Return (x, y) of the center of cell containing provided text 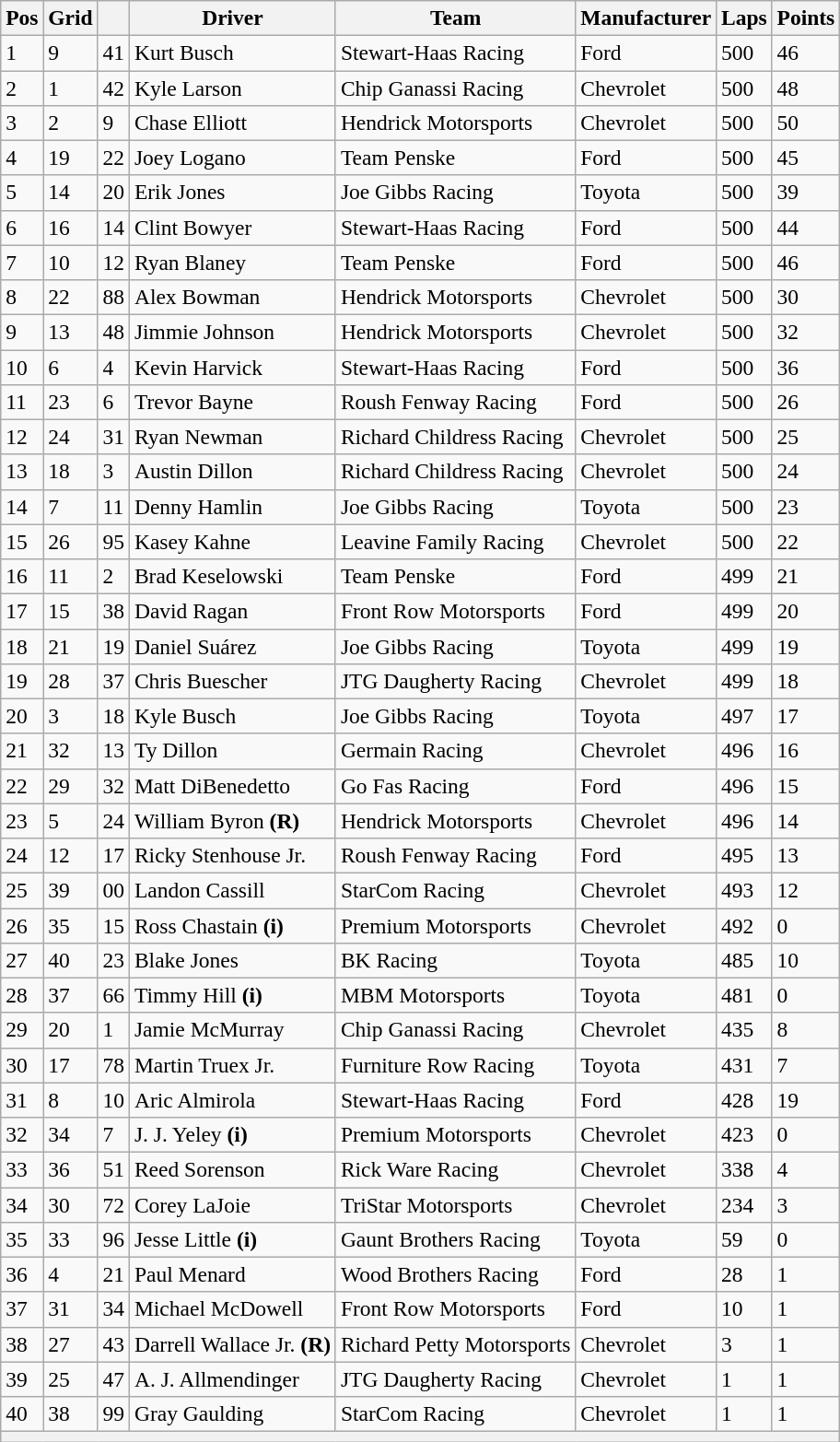
Austin Dillon (232, 472)
78 (113, 1065)
Darrell Wallace Jr. (R) (232, 1344)
Martin Truex Jr. (232, 1065)
72 (113, 1204)
59 (744, 1239)
99 (113, 1413)
Michael McDowell (232, 1309)
41 (113, 53)
Points (806, 18)
43 (113, 1344)
Kyle Larson (232, 88)
David Ragan (232, 611)
Alex Bowman (232, 297)
Kyle Busch (232, 716)
481 (744, 995)
Trevor Bayne (232, 402)
Blake Jones (232, 960)
45 (806, 158)
Jesse Little (i) (232, 1239)
Ross Chastain (i) (232, 925)
Wood Brothers Racing (455, 1274)
Aric Almirola (232, 1100)
Clint Bowyer (232, 228)
Joey Logano (232, 158)
00 (113, 890)
Erik Jones (232, 193)
50 (806, 123)
Rick Ware Racing (455, 1169)
Kasey Kahne (232, 542)
Kurt Busch (232, 53)
47 (113, 1379)
497 (744, 716)
Landon Cassill (232, 890)
495 (744, 855)
Ty Dillon (232, 751)
Jamie McMurray (232, 1030)
TriStar Motorsports (455, 1204)
Ryan Blaney (232, 263)
485 (744, 960)
J. J. Yeley (i) (232, 1134)
Paul Menard (232, 1274)
66 (113, 995)
A. J. Allmendinger (232, 1379)
Leavine Family Racing (455, 542)
Grid (70, 18)
51 (113, 1169)
Brad Keselowski (232, 576)
Matt DiBenedetto (232, 786)
435 (744, 1030)
Ryan Newman (232, 437)
493 (744, 890)
Richard Petty Motorsports (455, 1344)
MBM Motorsports (455, 995)
Reed Sorenson (232, 1169)
Jimmie Johnson (232, 332)
Corey LaJoie (232, 1204)
Furniture Row Racing (455, 1065)
88 (113, 297)
42 (113, 88)
431 (744, 1065)
William Byron (R) (232, 821)
Chase Elliott (232, 123)
Gaunt Brothers Racing (455, 1239)
492 (744, 925)
Chris Buescher (232, 681)
Ricky Stenhouse Jr. (232, 855)
Go Fas Racing (455, 786)
Manufacturer (647, 18)
95 (113, 542)
BK Racing (455, 960)
96 (113, 1239)
Germain Racing (455, 751)
234 (744, 1204)
Pos (22, 18)
338 (744, 1169)
Laps (744, 18)
Denny Hamlin (232, 507)
428 (744, 1100)
Kevin Harvick (232, 367)
44 (806, 228)
Team (455, 18)
Gray Gaulding (232, 1413)
Timmy Hill (i) (232, 995)
Daniel Suárez (232, 646)
423 (744, 1134)
Driver (232, 18)
